Determine the [x, y] coordinate at the center of the cell enclosing the given text.  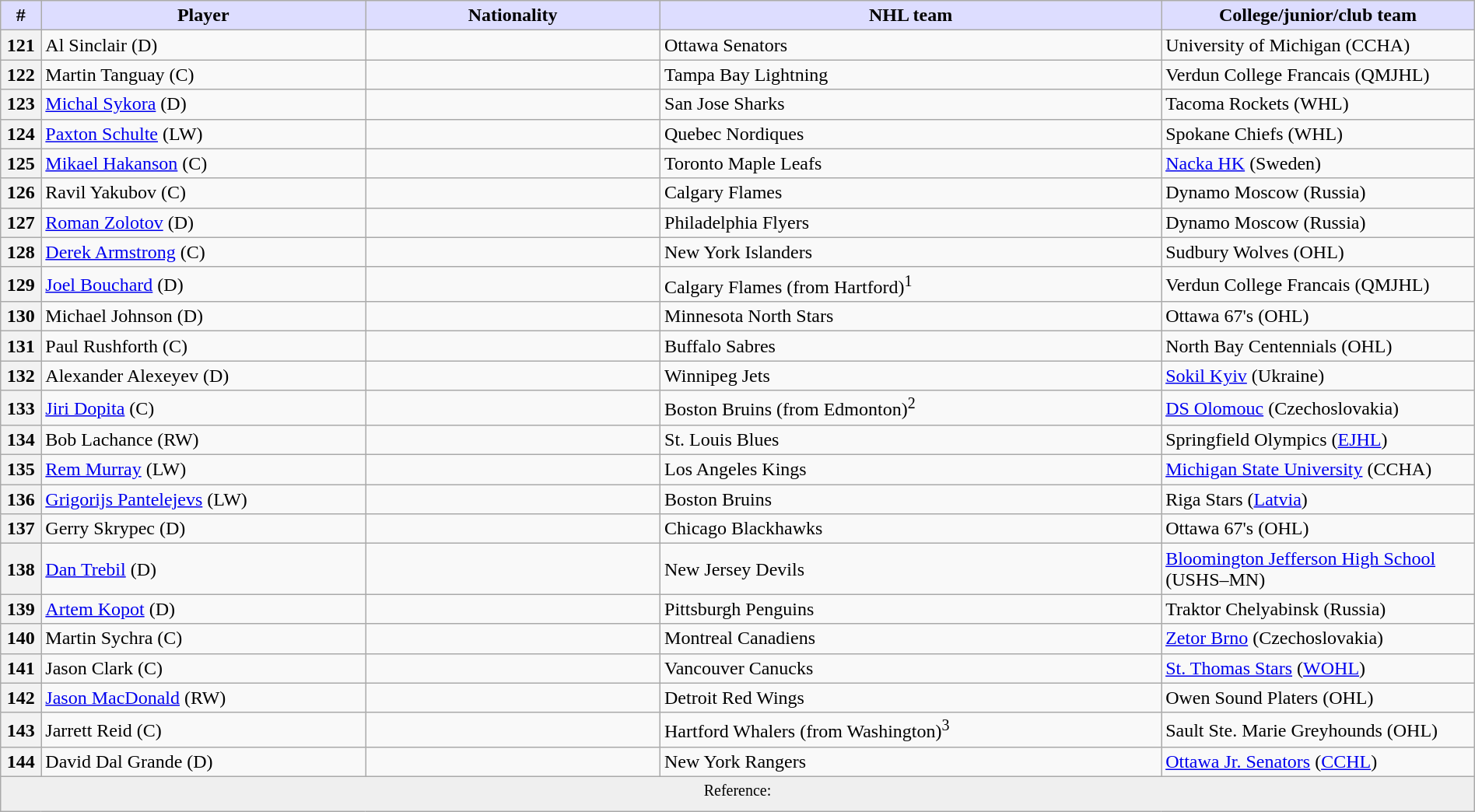
Paxton Schulte (LW) [204, 134]
128 [21, 252]
Chicago Blackhawks [911, 529]
127 [21, 222]
Minnesota North Stars [911, 317]
Buffalo Sabres [911, 346]
Player [204, 16]
124 [21, 134]
Calgary Flames (from Hartford)1 [911, 285]
140 [21, 639]
144 [21, 762]
Pittsburgh Penguins [911, 609]
St. Thomas Stars (WOHL) [1318, 668]
Jason MacDonald (RW) [204, 698]
142 [21, 698]
138 [21, 569]
133 [21, 408]
New York Islanders [911, 252]
Detroit Red Wings [911, 698]
Nacka HK (Sweden) [1318, 163]
Al Sinclair (D) [204, 45]
Martin Tanguay (C) [204, 75]
122 [21, 75]
Joel Bouchard (D) [204, 285]
Boston Bruins (from Edmonton)2 [911, 408]
Jarrett Reid (C) [204, 730]
Philadelphia Flyers [911, 222]
Jason Clark (C) [204, 668]
Hartford Whalers (from Washington)3 [911, 730]
126 [21, 193]
Jiri Dopita (C) [204, 408]
David Dal Grande (D) [204, 762]
123 [21, 104]
Quebec Nordiques [911, 134]
137 [21, 529]
Ottawa Senators [911, 45]
North Bay Centennials (OHL) [1318, 346]
Tampa Bay Lightning [911, 75]
Martin Sychra (C) [204, 639]
Tacoma Rockets (WHL) [1318, 104]
College/junior/club team [1318, 16]
Gerry Skrypec (D) [204, 529]
121 [21, 45]
Sokil Kyiv (Ukraine) [1318, 376]
Spokane Chiefs (WHL) [1318, 134]
Michal Sykora (D) [204, 104]
Riga Stars (Latvia) [1318, 499]
Bob Lachance (RW) [204, 440]
Winnipeg Jets [911, 376]
Rem Murray (LW) [204, 470]
Bloomington Jefferson High School (USHS–MN) [1318, 569]
Michael Johnson (D) [204, 317]
Montreal Canadiens [911, 639]
132 [21, 376]
139 [21, 609]
University of Michigan (CCHA) [1318, 45]
Reference: [737, 795]
Springfield Olympics (EJHL) [1318, 440]
NHL team [911, 16]
Ottawa Jr. Senators (CCHL) [1318, 762]
Vancouver Canucks [911, 668]
Traktor Chelyabinsk (Russia) [1318, 609]
Nationality [513, 16]
134 [21, 440]
Grigorijs Pantelejevs (LW) [204, 499]
141 [21, 668]
Sault Ste. Marie Greyhounds (OHL) [1318, 730]
Roman Zolotov (D) [204, 222]
St. Louis Blues [911, 440]
San Jose Sharks [911, 104]
135 [21, 470]
Dan Trebil (D) [204, 569]
Alexander Alexeyev (D) [204, 376]
Boston Bruins [911, 499]
Artem Kopot (D) [204, 609]
125 [21, 163]
Los Angeles Kings [911, 470]
Zetor Brno (Czechoslovakia) [1318, 639]
Toronto Maple Leafs [911, 163]
130 [21, 317]
143 [21, 730]
Paul Rushforth (C) [204, 346]
New York Rangers [911, 762]
New Jersey Devils [911, 569]
Mikael Hakanson (C) [204, 163]
DS Olomouc (Czechoslovakia) [1318, 408]
Owen Sound Platers (OHL) [1318, 698]
129 [21, 285]
136 [21, 499]
131 [21, 346]
# [21, 16]
Calgary Flames [911, 193]
Ravil Yakubov (C) [204, 193]
Michigan State University (CCHA) [1318, 470]
Derek Armstrong (C) [204, 252]
Sudbury Wolves (OHL) [1318, 252]
